For the text-containing cell, return its midpoint in [x, y] coordinate format. 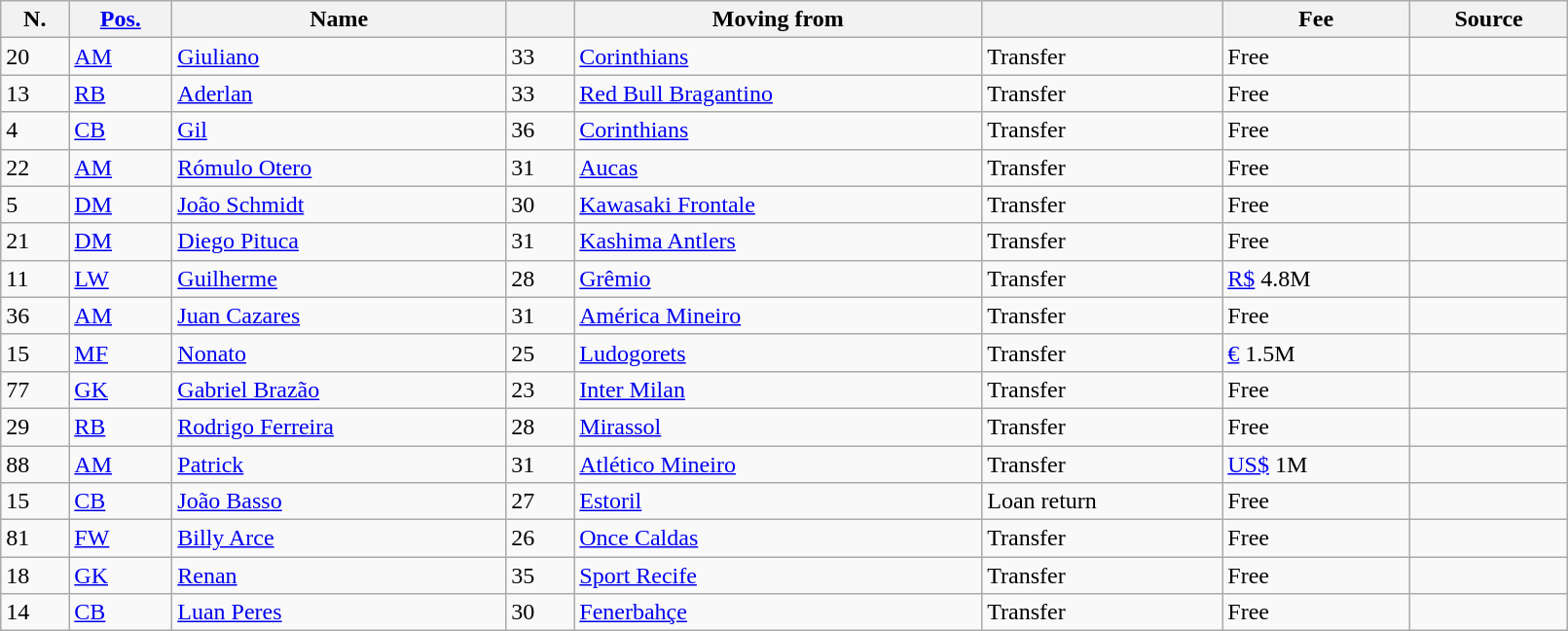
29 [35, 427]
Juan Cazares [339, 315]
18 [35, 575]
Gil [339, 130]
Fee [1316, 19]
Grêmio [779, 278]
Inter Milan [779, 390]
Patrick [339, 464]
Fenerbahçe [779, 612]
5 [35, 204]
Renan [339, 575]
11 [35, 278]
Red Bull Bragantino [779, 93]
€ 1.5M [1316, 353]
4 [35, 130]
81 [35, 538]
27 [540, 501]
14 [35, 612]
MF [121, 353]
América Mineiro [779, 315]
Kashima Antlers [779, 241]
21 [35, 241]
77 [35, 390]
26 [540, 538]
Aderlan [339, 93]
Guilherme [339, 278]
N. [35, 19]
Gabriel Brazão [339, 390]
Name [339, 19]
22 [35, 167]
US$ 1M [1316, 464]
Loan return [1102, 501]
Mirassol [779, 427]
88 [35, 464]
Moving from [779, 19]
Aucas [779, 167]
João Schmidt [339, 204]
35 [540, 575]
Sport Recife [779, 575]
Diego Pituca [339, 241]
João Basso [339, 501]
Pos. [121, 19]
Billy Arce [339, 538]
13 [35, 93]
Ludogorets [779, 353]
23 [540, 390]
LW [121, 278]
Kawasaki Frontale [779, 204]
25 [540, 353]
Once Caldas [779, 538]
Rómulo Otero [339, 167]
Source [1488, 19]
Luan Peres [339, 612]
Giuliano [339, 56]
Estoril [779, 501]
Nonato [339, 353]
Rodrigo Ferreira [339, 427]
FW [121, 538]
Atlético Mineiro [779, 464]
20 [35, 56]
R$ 4.8M [1316, 278]
